Determine the [X, Y] coordinate at the center of the cell enclosing the given text.  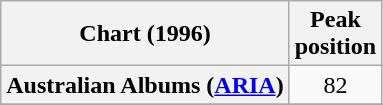
Peakposition [335, 34]
Chart (1996) [145, 34]
82 [335, 85]
Australian Albums (ARIA) [145, 85]
